Determine the (X, Y) coordinate at the center of the cell enclosing the given text.  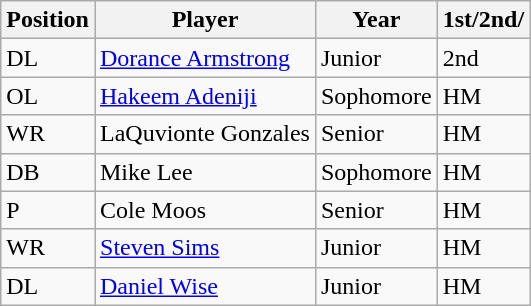
Hakeem Adeniji (204, 96)
1st/2nd/ (483, 20)
Position (48, 20)
P (48, 210)
Cole Moos (204, 210)
OL (48, 96)
Daniel Wise (204, 286)
Dorance Armstrong (204, 58)
Player (204, 20)
LaQuvionte Gonzales (204, 134)
Mike Lee (204, 172)
DB (48, 172)
Year (376, 20)
Steven Sims (204, 248)
2nd (483, 58)
